Extract the [x, y] coordinate from the center of the cell holding the provided text.  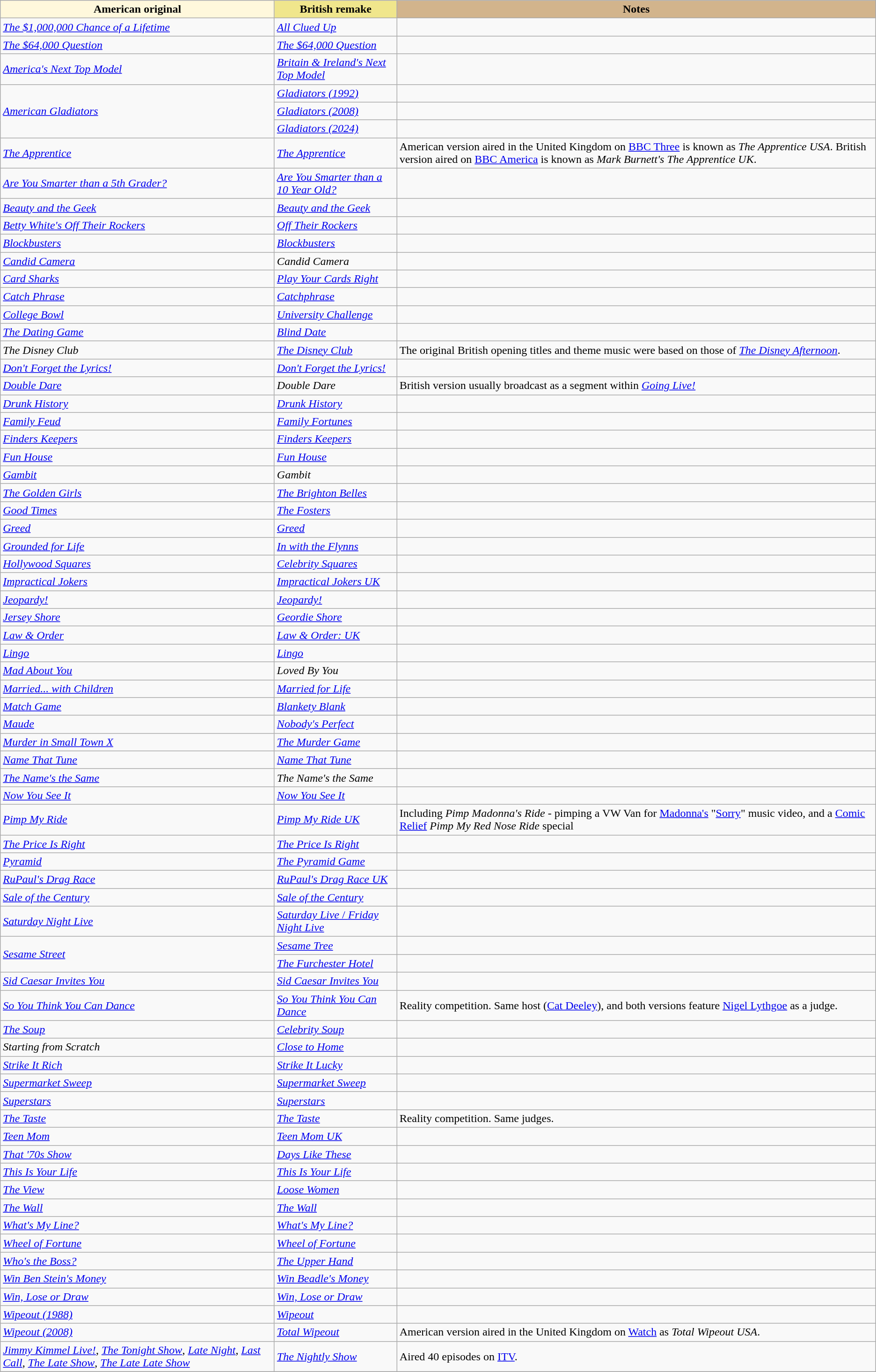
Betty White's Off Their Rockers [138, 225]
Catchphrase [336, 297]
Jimmy Kimmel Live!, The Tonight Show, Late Night, Last Call, The Late Show, The Late Late Show [138, 1357]
Strike It Lucky [336, 1065]
Geordie Shore [336, 617]
The Fosters [336, 510]
RuPaul's Drag Race UK [336, 880]
Including Pimp Madonna's Ride - pimping a VW Van for Madonna's "Sorry" music video, and a Comic Relief Pimp My Red Nose Ride special [636, 819]
American version aired in the United Kingdom on Watch as Total Wipeout USA. [636, 1332]
Gladiators (1992) [336, 93]
Blankety Blank [336, 706]
The Dating Game [138, 332]
Off Their Rockers [336, 225]
Law & Order: UK [336, 635]
Pyramid [138, 862]
The Furchester Hotel [336, 963]
In with the Flynns [336, 546]
British version usually broadcast as a segment within Going Live! [636, 386]
Win Beadle's Money [336, 1279]
Hollywood Squares [138, 564]
Saturday Live / Friday Night Live [336, 921]
Grounded for Life [138, 546]
All Clued Up [336, 27]
Impractical Jokers UK [336, 582]
American original [138, 9]
Saturday Night Live [138, 921]
Total Wipeout [336, 1332]
The Pyramid Game [336, 862]
Good Times [138, 510]
Aired 40 episodes on ITV. [636, 1357]
Law & Order [138, 635]
America's Next Top Model [138, 69]
Pimp My Ride UK [336, 819]
Teen Mom UK [336, 1136]
Sesame Tree [336, 946]
The original British opening titles and theme music were based on those of The Disney Afternoon. [636, 350]
Reality competition. Same judges. [636, 1118]
The Murder Game [336, 742]
The Golden Girls [138, 492]
The Brighton Belles [336, 492]
Days Like These [336, 1154]
Strike It Rich [138, 1065]
The $1,000,000 Chance of a Lifetime [138, 27]
Family Feud [138, 421]
The View [138, 1190]
RuPaul's Drag Race [138, 880]
Are You Smarter than a 5th Grader? [138, 183]
Blind Date [336, 332]
Match Game [138, 706]
Impractical Jokers [138, 582]
Murder in Small Town X [138, 742]
Mad About You [138, 671]
Close to Home [336, 1047]
Britain & Ireland's Next Top Model [336, 69]
Gladiators (2008) [336, 111]
Celebrity Soup [336, 1029]
Nobody's Perfect [336, 724]
Are You Smarter than a 10 Year Old? [336, 183]
Win Ben Stein's Money [138, 1279]
Wipeout (2008) [138, 1332]
Celebrity Squares [336, 564]
Who's the Boss? [138, 1261]
Wipeout (1988) [138, 1314]
British remake [336, 9]
Catch Phrase [138, 297]
Card Sharks [138, 279]
College Bowl [138, 315]
Loose Women [336, 1190]
Sesame Street [138, 954]
Reality competition. Same host (Cat Deeley), and both versions feature Nigel Lythgoe as a judge. [636, 1005]
Starting from Scratch [138, 1047]
The Soup [138, 1029]
Teen Mom [138, 1136]
Play Your Cards Right [336, 279]
American Gladiators [138, 111]
Notes [636, 9]
Family Fortunes [336, 421]
The Upper Hand [336, 1261]
That '70s Show [138, 1154]
Pimp My Ride [138, 819]
Wipeout [336, 1314]
University Challenge [336, 315]
Married... with Children [138, 689]
Maude [138, 724]
Loved By You [336, 671]
Married for Life [336, 689]
Jersey Shore [138, 617]
The Nightly Show [336, 1357]
Gladiators (2024) [336, 129]
